Locate the cell with the specified text and output its (x, y) center coordinate. 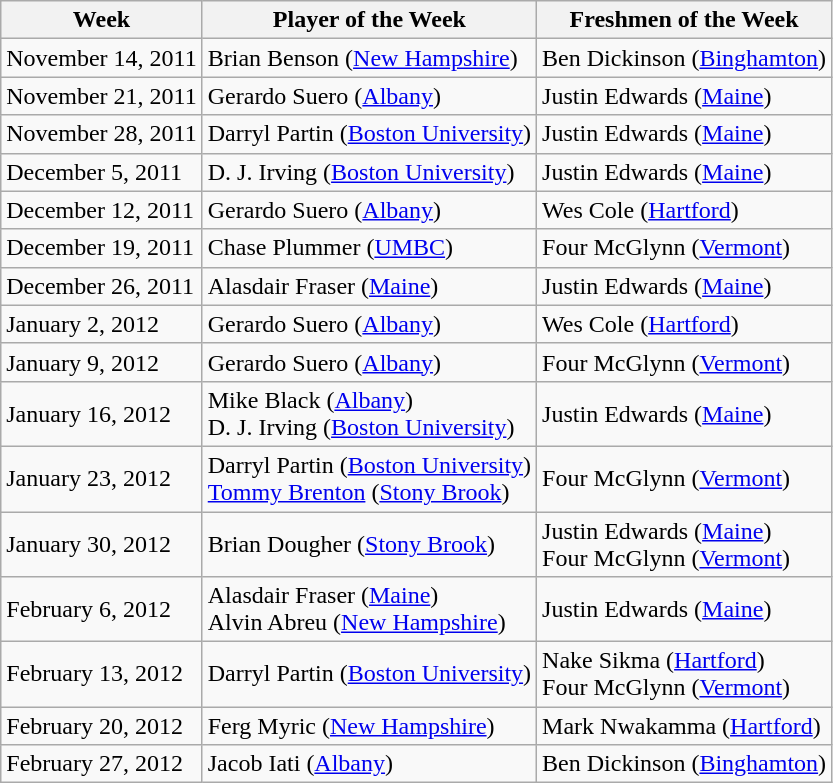
January 9, 2012 (102, 362)
Ferg Myric (New Hampshire) (369, 726)
January 30, 2012 (102, 544)
Mark Nwakamma (Hartford) (684, 726)
Week (102, 20)
January 16, 2012 (102, 414)
D. J. Irving (Boston University) (369, 172)
Chase Plummer (UMBC) (369, 248)
January 23, 2012 (102, 478)
December 12, 2011 (102, 210)
Darryl Partin (Boston University)Tommy Brenton (Stony Brook) (369, 478)
December 19, 2011 (102, 248)
December 26, 2011 (102, 286)
Jacob Iati (Albany) (369, 764)
Brian Dougher (Stony Brook) (369, 544)
February 6, 2012 (102, 610)
Brian Benson (New Hampshire) (369, 58)
Freshmen of the Week (684, 20)
Alasdair Fraser (Maine) (369, 286)
November 21, 2011 (102, 96)
February 20, 2012 (102, 726)
Mike Black (Albany)D. J. Irving (Boston University) (369, 414)
December 5, 2011 (102, 172)
November 14, 2011 (102, 58)
February 27, 2012 (102, 764)
Justin Edwards (Maine)Four McGlynn (Vermont) (684, 544)
February 13, 2012 (102, 674)
January 2, 2012 (102, 324)
Player of the Week (369, 20)
Alasdair Fraser (Maine)Alvin Abreu (New Hampshire) (369, 610)
November 28, 2011 (102, 134)
Nake Sikma (Hartford)Four McGlynn (Vermont) (684, 674)
